Detect which cell encompasses the target text, then output its (X, Y) center coordinate. 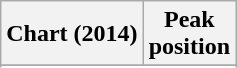
Peakposition (189, 34)
Chart (2014) (72, 34)
